Detect which cell encompasses the target text, then output its [x, y] center coordinate. 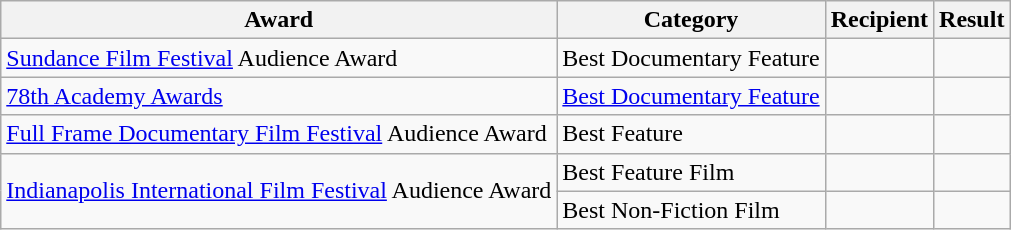
Sundance Film Festival Audience Award [279, 58]
Full Frame Documentary Film Festival Audience Award [279, 134]
Category [691, 20]
Best Feature Film [691, 172]
Best Non-Fiction Film [691, 210]
Recipient [879, 20]
78th Academy Awards [279, 96]
Best Feature [691, 134]
Award [279, 20]
Result [972, 20]
Indianapolis International Film Festival Audience Award [279, 191]
